From the cell containing the given text, extract its center point as (x, y) coordinate. 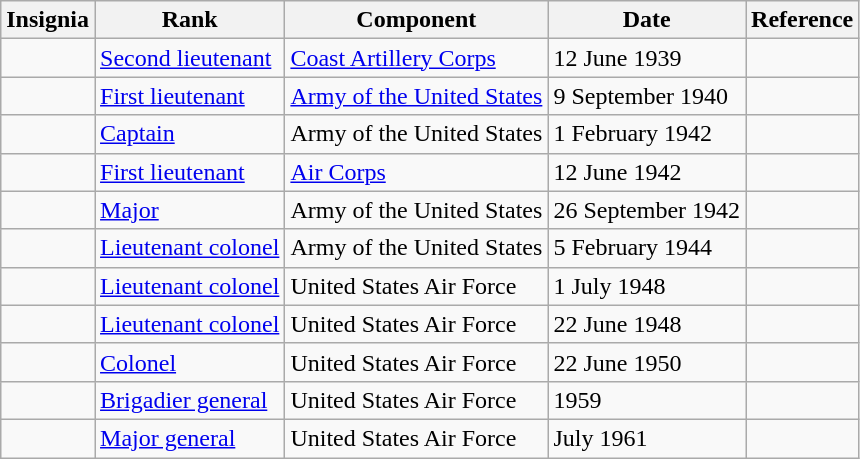
Major general (190, 438)
12 June 1939 (647, 58)
5 February 1944 (647, 248)
9 September 1940 (647, 96)
Rank (190, 20)
July 1961 (647, 438)
Coast Artillery Corps (416, 58)
Reference (802, 20)
12 June 1942 (647, 172)
1959 (647, 400)
Captain (190, 134)
1 February 1942 (647, 134)
22 June 1950 (647, 362)
Insignia (48, 20)
Colonel (190, 362)
Component (416, 20)
Major (190, 210)
26 September 1942 (647, 210)
Date (647, 20)
1 July 1948 (647, 286)
22 June 1948 (647, 324)
Brigadier general (190, 400)
Second lieutenant (190, 58)
Air Corps (416, 172)
